Determine the (X, Y) coordinate at the center of the cell enclosing the given text.  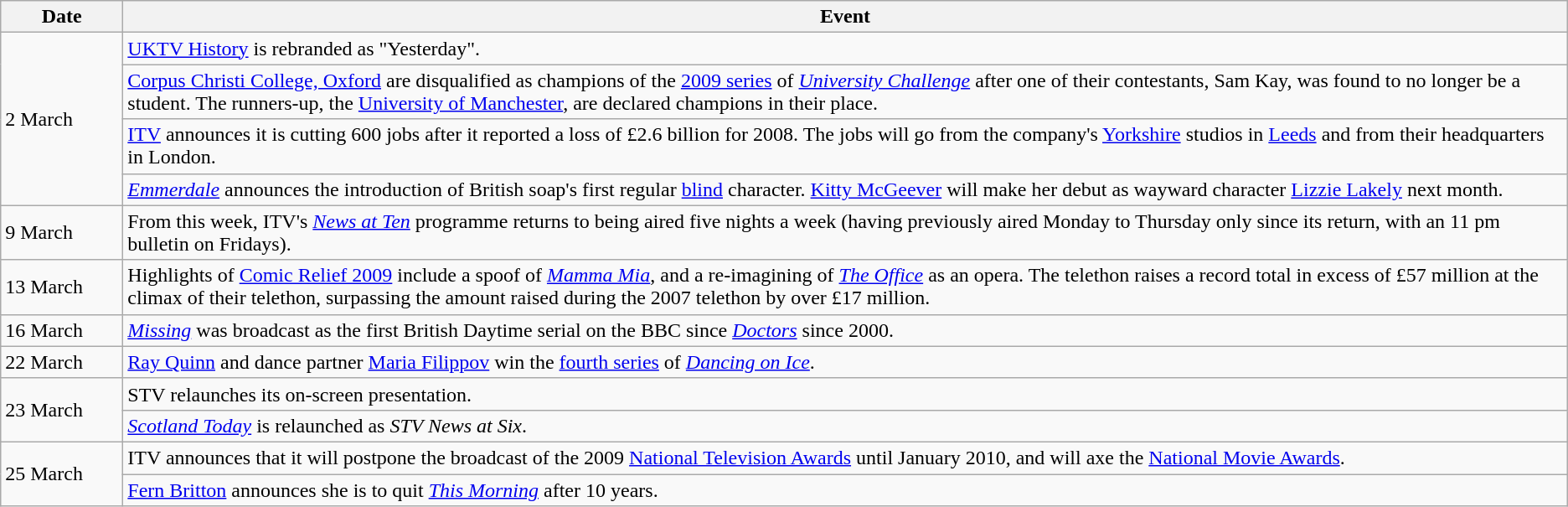
Missing was broadcast as the first British Daytime serial on the BBC since Doctors since 2000. (845, 330)
2 March (62, 119)
STV relaunches its on-screen presentation. (845, 394)
25 March (62, 473)
9 March (62, 233)
UKTV History is rebranded as "Yesterday". (845, 49)
Ray Quinn and dance partner Maria Filippov win the fourth series of Dancing on Ice. (845, 362)
ITV announces that it will postpone the broadcast of the 2009 National Television Awards until January 2010, and will axe the National Movie Awards. (845, 458)
13 March (62, 287)
22 March (62, 362)
16 March (62, 330)
Event (845, 17)
Date (62, 17)
Scotland Today is relaunched as STV News at Six. (845, 426)
Fern Britton announces she is to quit This Morning after 10 years. (845, 490)
23 March (62, 410)
